From the cell containing the given text, extract its center point as [x, y] coordinate. 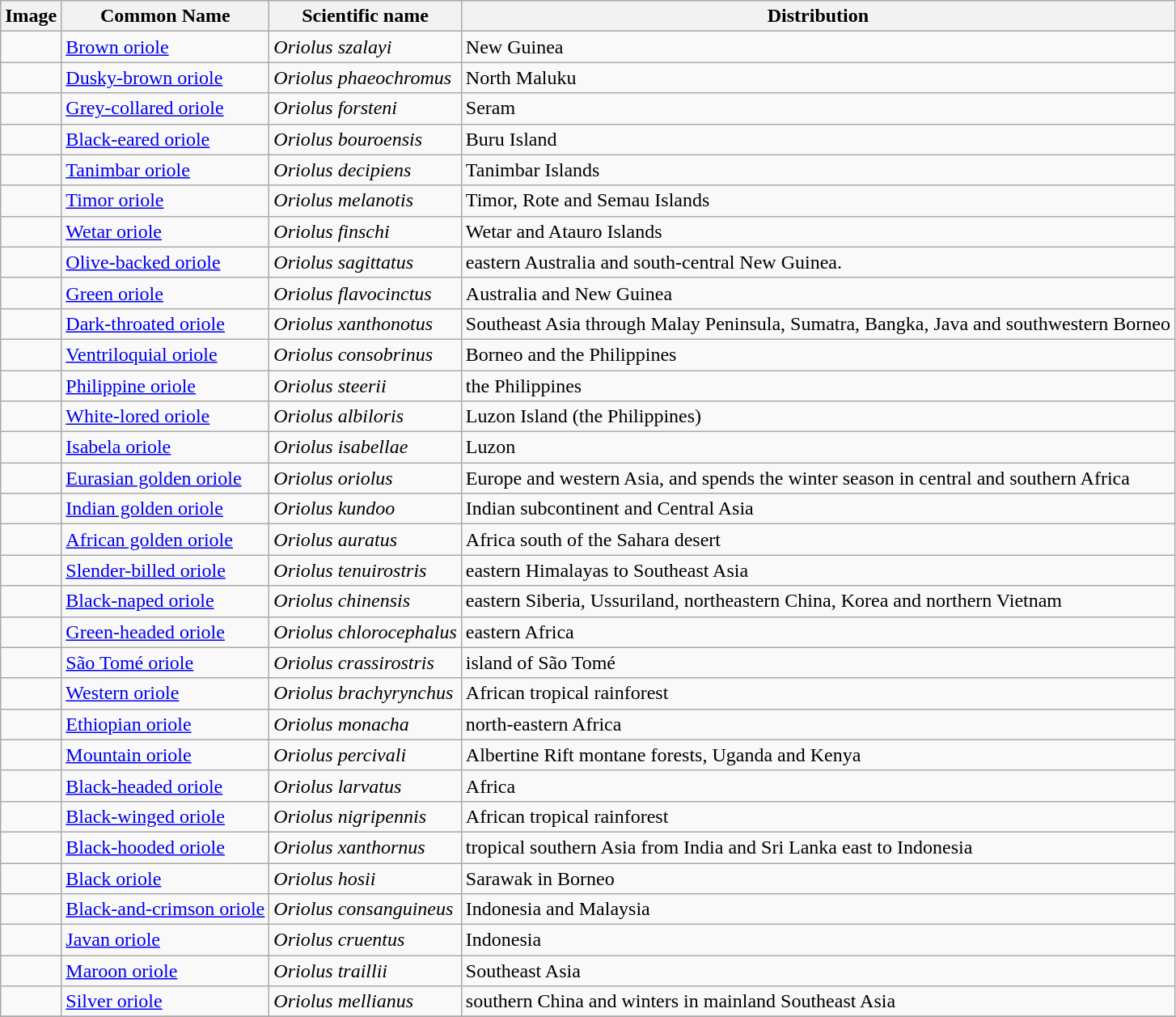
Indonesia and Malaysia [818, 909]
Eurasian golden oriole [165, 478]
Oriolus forsteni [366, 108]
north-eastern Africa [818, 724]
Oriolus cruentus [366, 940]
Tanimbar Islands [818, 170]
Silver oriole [165, 1002]
Dusky-brown oriole [165, 78]
Oriolus crassirostris [366, 663]
Timor, Rote and Semau Islands [818, 201]
Maroon oriole [165, 971]
Oriolus albiloris [366, 417]
Grey-collared oriole [165, 108]
Oriolus consanguineus [366, 909]
Common Name [165, 16]
Oriolus steerii [366, 386]
Oriolus monacha [366, 724]
Black-naped oriole [165, 601]
Oriolus melanotis [366, 201]
White-lored oriole [165, 417]
Oriolus percivali [366, 755]
Oriolus consobrinus [366, 354]
Black-headed oriole [165, 786]
Western oriole [165, 693]
Southeast Asia through Malay Peninsula, Sumatra, Bangka, Java and southwestern Borneo [818, 324]
Oriolus auratus [366, 540]
Ethiopian oriole [165, 724]
Distribution [818, 16]
Oriolus isabellae [366, 447]
island of São Tomé [818, 663]
Oriolus chlorocephalus [366, 632]
Oriolus decipiens [366, 170]
southern China and winters in mainland Southeast Asia [818, 1002]
Green oriole [165, 293]
Scientific name [366, 16]
Image [31, 16]
eastern Africa [818, 632]
Dark-throated oriole [165, 324]
Borneo and the Philippines [818, 354]
the Philippines [818, 386]
Javan oriole [165, 940]
Oriolus chinensis [366, 601]
African golden oriole [165, 540]
Europe and western Asia, and spends the winter season in central and southern Africa [818, 478]
Black-hooded oriole [165, 847]
Olive-backed oriole [165, 262]
Isabela oriole [165, 447]
Southeast Asia [818, 971]
Oriolus larvatus [366, 786]
Oriolus szalayi [366, 47]
Oriolus finschi [366, 231]
Seram [818, 108]
Oriolus xanthornus [366, 847]
Tanimbar oriole [165, 170]
Wetar and Atauro Islands [818, 231]
Indian subcontinent and Central Asia [818, 509]
Green-headed oriole [165, 632]
São Tomé oriole [165, 663]
Oriolus bouroensis [366, 139]
eastern Himalayas to Southeast Asia [818, 570]
Albertine Rift montane forests, Uganda and Kenya [818, 755]
tropical southern Asia from India and Sri Lanka east to Indonesia [818, 847]
Oriolus oriolus [366, 478]
Oriolus hosii [366, 878]
Oriolus phaeochromus [366, 78]
Mountain oriole [165, 755]
Oriolus kundoo [366, 509]
New Guinea [818, 47]
Oriolus mellianus [366, 1002]
Oriolus brachyrynchus [366, 693]
Oriolus xanthonotus [366, 324]
Oriolus traillii [366, 971]
Africa [818, 786]
Oriolus nigripennis [366, 816]
Black-and-crimson oriole [165, 909]
eastern Australia and south-central New Guinea. [818, 262]
Black oriole [165, 878]
Slender-billed oriole [165, 570]
North Maluku [818, 78]
Luzon [818, 447]
Luzon Island (the Philippines) [818, 417]
Wetar oriole [165, 231]
Africa south of the Sahara desert [818, 540]
Timor oriole [165, 201]
Indian golden oriole [165, 509]
Philippine oriole [165, 386]
Australia and New Guinea [818, 293]
Brown oriole [165, 47]
Black-winged oriole [165, 816]
Black-eared oriole [165, 139]
Oriolus tenuirostris [366, 570]
Sarawak in Borneo [818, 878]
Buru Island [818, 139]
Ventriloquial oriole [165, 354]
eastern Siberia, Ussuriland, northeastern China, Korea and northern Vietnam [818, 601]
Oriolus flavocinctus [366, 293]
Oriolus sagittatus [366, 262]
Indonesia [818, 940]
